Capture the cell that displays the provided text and extract its (X, Y) central coordinate. 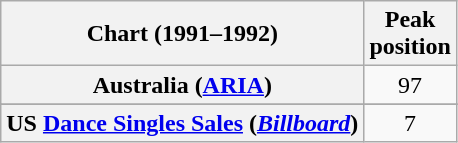
Chart (1991–1992) (182, 34)
Australia (ARIA) (182, 85)
7 (410, 123)
Peakposition (410, 34)
97 (410, 85)
US Dance Singles Sales (Billboard) (182, 123)
